Provide the (x, y) coordinate of the cell's center where the given text is located.  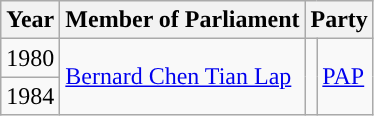
1984 (30, 96)
PAP (346, 77)
Year (30, 20)
Bernard Chen Tian Lap (182, 77)
1980 (30, 58)
Member of Parliament (182, 20)
Party (339, 20)
